Output the (x, y) coordinate of the center of the cell containing the given text.  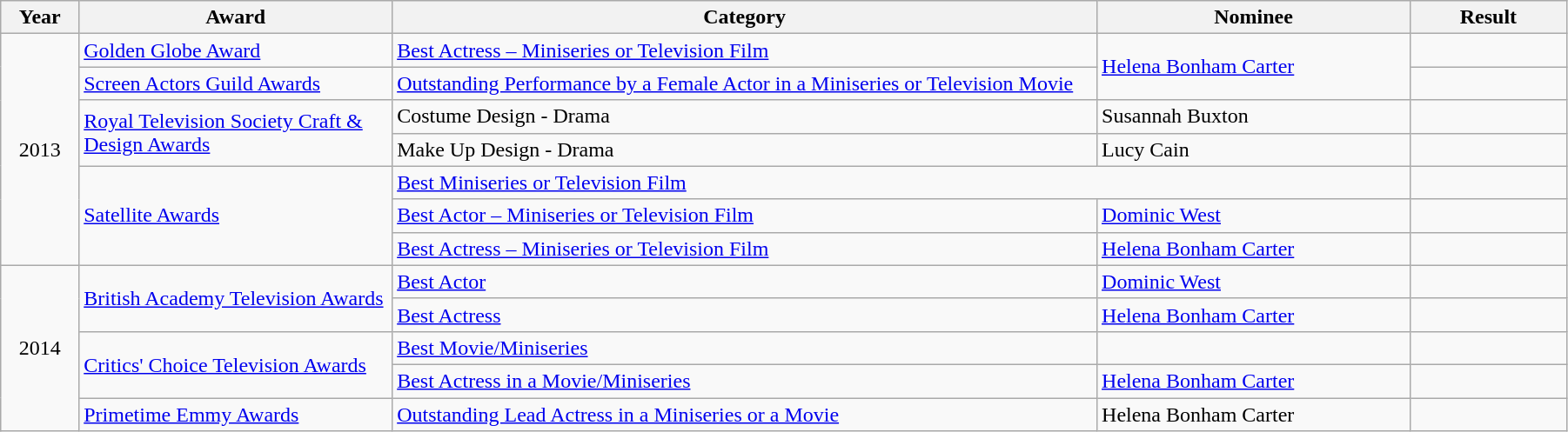
Satellite Awards (236, 216)
Best Actor – Miniseries or Television Film (745, 216)
Result (1488, 17)
Make Up Design - Drama (745, 150)
Costume Design - Drama (745, 116)
Year (40, 17)
Category (745, 17)
Golden Globe Award (236, 50)
Susannah Buxton (1254, 116)
Nominee (1254, 17)
Award (236, 17)
Best Movie/Miniseries (745, 348)
British Academy Television Awards (236, 298)
2014 (40, 348)
Critics' Choice Television Awards (236, 364)
Lucy Cain (1254, 150)
Outstanding Performance by a Female Actor in a Miniseries or Television Movie (745, 83)
Best Miniseries or Television Film (901, 183)
Screen Actors Guild Awards (236, 83)
Royal Television Society Craft & Design Awards (236, 133)
Best Actress in a Movie/Miniseries (745, 381)
Best Actor (745, 282)
2013 (40, 150)
Best Actress (745, 315)
Primetime Emmy Awards (236, 415)
Outstanding Lead Actress in a Miniseries or a Movie (745, 415)
